Identify which cell holds the provided text, then report its (X, Y) central coordinate. 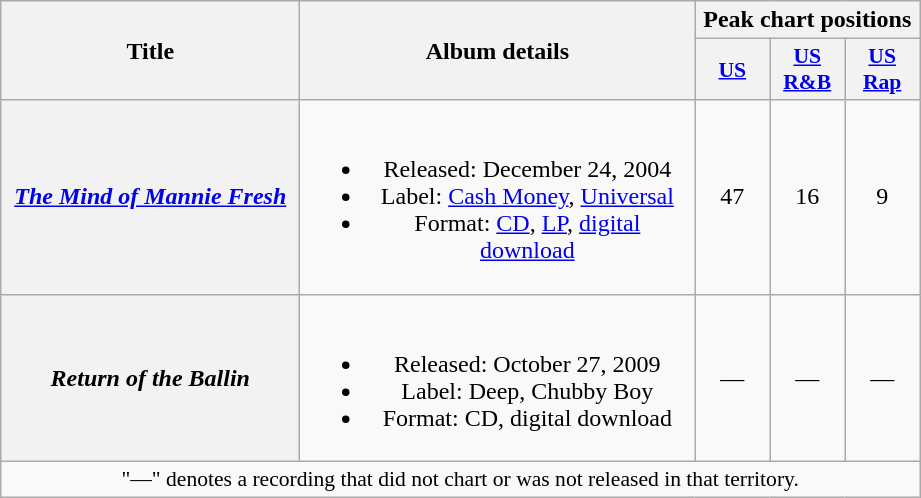
Peak chart positions (808, 20)
Released: December 24, 2004Label: Cash Money, UniversalFormat: CD, LP, digital download (498, 197)
The Mind of Mannie Fresh (150, 197)
Album details (498, 50)
USRap (882, 70)
USR&B (808, 70)
47 (732, 197)
"—" denotes a recording that did not chart or was not released in that territory. (460, 479)
16 (808, 197)
US (732, 70)
9 (882, 197)
Title (150, 50)
Released: October 27, 2009Label: Deep, Chubby BoyFormat: CD, digital download (498, 378)
Return of the Ballin (150, 378)
